Identify which cell holds the provided text, then report its [X, Y] central coordinate. 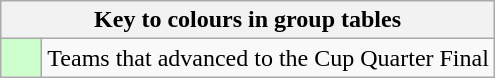
Key to colours in group tables [248, 20]
Teams that advanced to the Cup Quarter Final [268, 58]
